From the cell containing the given text, extract its center point as [X, Y] coordinate. 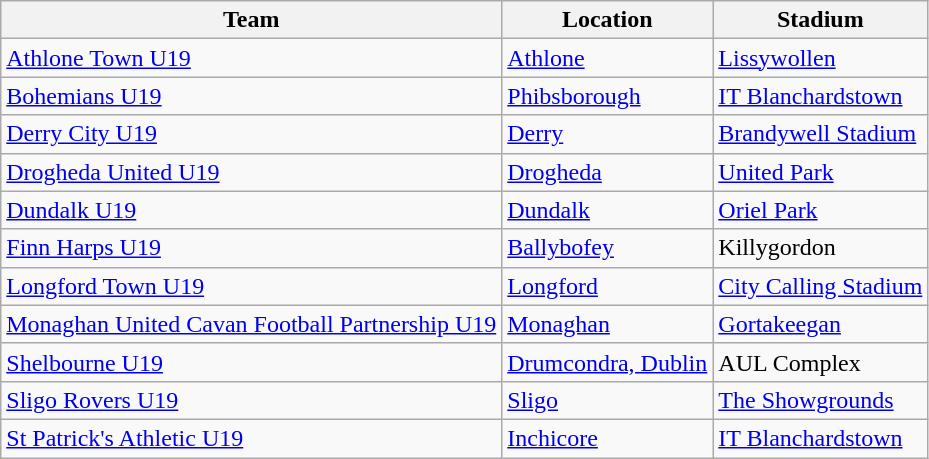
Ballybofey [608, 248]
Dundalk [608, 210]
Stadium [820, 20]
Drumcondra, Dublin [608, 362]
Dundalk U19 [252, 210]
Finn Harps U19 [252, 248]
Killygordon [820, 248]
United Park [820, 172]
Derry City U19 [252, 134]
St Patrick's Athletic U19 [252, 438]
Sligo Rovers U19 [252, 400]
Derry [608, 134]
Gortakeegan [820, 324]
AUL Complex [820, 362]
Lissywollen [820, 58]
Drogheda United U19 [252, 172]
Longford Town U19 [252, 286]
Drogheda [608, 172]
Team [252, 20]
Oriel Park [820, 210]
Inchicore [608, 438]
Athlone [608, 58]
Monaghan [608, 324]
Monaghan United Cavan Football Partnership U19 [252, 324]
Bohemians U19 [252, 96]
Athlone Town U19 [252, 58]
The Showgrounds [820, 400]
Brandywell Stadium [820, 134]
Phibsborough [608, 96]
Sligo [608, 400]
City Calling Stadium [820, 286]
Longford [608, 286]
Location [608, 20]
Shelbourne U19 [252, 362]
